Find where the given text appears and provide that cell's center as [x, y] coordinate. 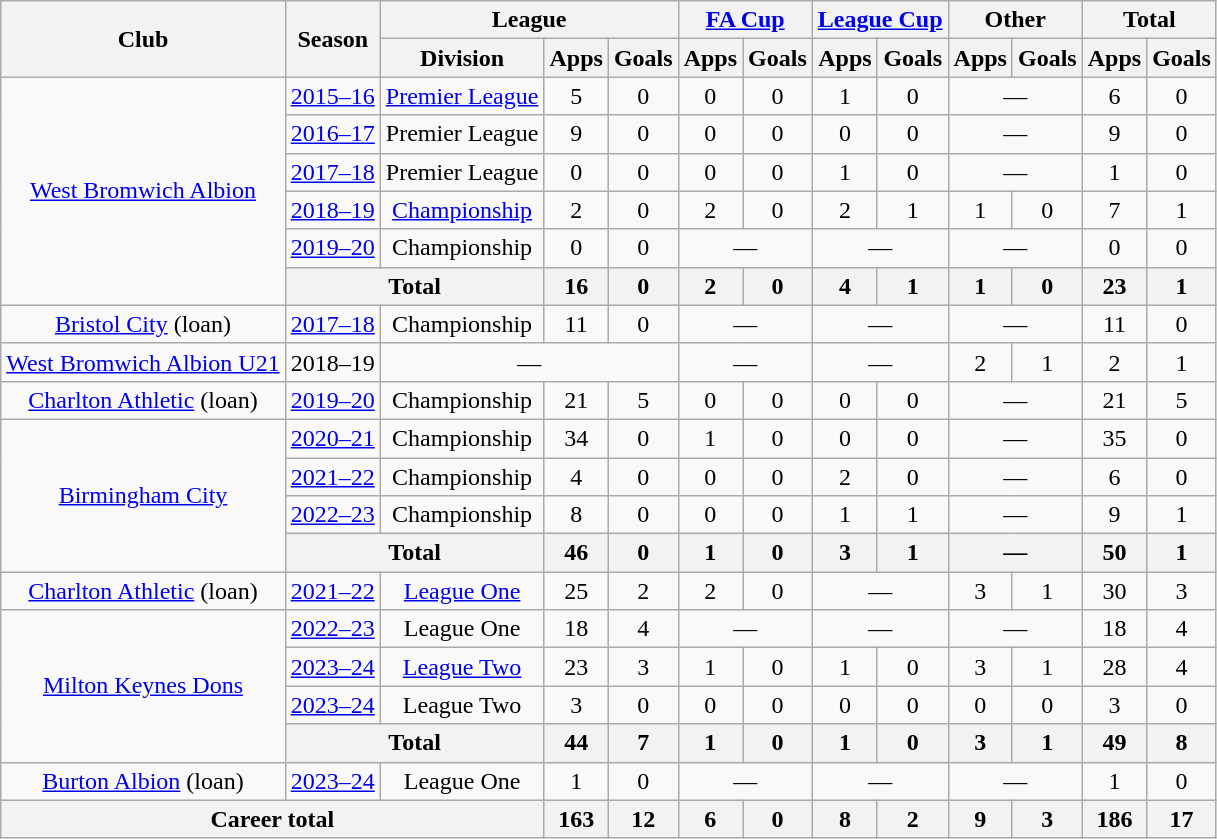
Division [462, 58]
2020–21 [332, 438]
FA Cup [745, 20]
Other [1015, 20]
25 [576, 591]
2016–17 [332, 134]
League [529, 20]
46 [576, 553]
Burton Albion (loan) [143, 781]
35 [1114, 438]
28 [1114, 667]
Season [332, 39]
West Bromwich Albion U21 [143, 362]
2015–16 [332, 96]
16 [576, 286]
12 [643, 819]
30 [1114, 591]
Club [143, 39]
186 [1114, 819]
Career total [272, 819]
Bristol City (loan) [143, 324]
34 [576, 438]
49 [1114, 743]
Milton Keynes Dons [143, 686]
44 [576, 743]
17 [1182, 819]
West Bromwich Albion [143, 191]
50 [1114, 553]
163 [576, 819]
Birmingham City [143, 495]
League Cup [880, 20]
